Return the (X, Y) coordinate for the center point of the cell that contains the specified text.  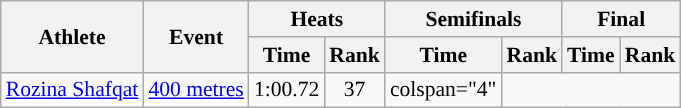
Semifinals (474, 19)
37 (354, 90)
400 metres (196, 90)
Event (196, 36)
Rozina Shafqat (72, 90)
Heats (317, 19)
colspan="4" (444, 90)
1:00.72 (286, 90)
Final (621, 19)
Athlete (72, 36)
